Determine the (X, Y) coordinate at the center of the cell enclosing the given text.  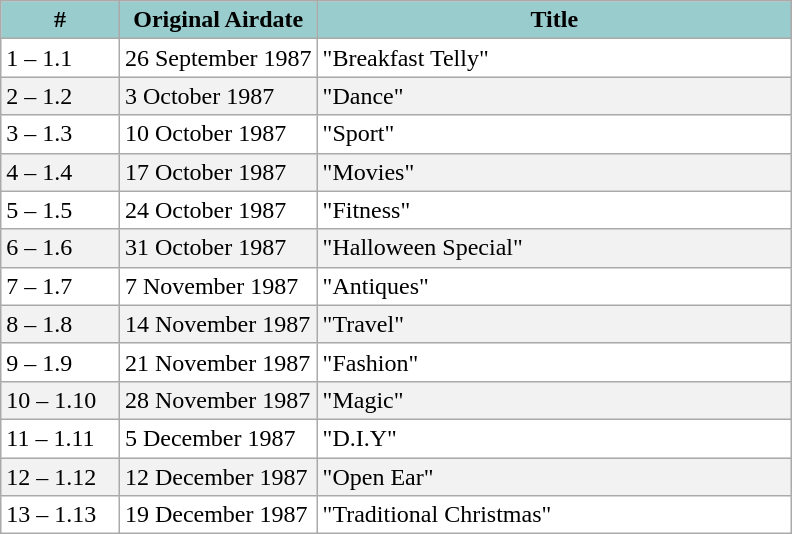
"Magic" (554, 400)
5 December 1987 (218, 438)
11 – 1.11 (60, 438)
9 – 1.9 (60, 362)
19 December 1987 (218, 515)
28 November 1987 (218, 400)
"Fashion" (554, 362)
10 October 1987 (218, 134)
31 October 1987 (218, 248)
8 – 1.8 (60, 324)
26 September 1987 (218, 58)
7 November 1987 (218, 286)
3 – 1.3 (60, 134)
24 October 1987 (218, 210)
17 October 1987 (218, 172)
1 – 1.1 (60, 58)
14 November 1987 (218, 324)
12 December 1987 (218, 477)
"Breakfast Telly" (554, 58)
"Open Ear" (554, 477)
5 – 1.5 (60, 210)
10 – 1.10 (60, 400)
"Travel" (554, 324)
3 October 1987 (218, 96)
6 – 1.6 (60, 248)
# (60, 20)
"Sport" (554, 134)
"Halloween Special" (554, 248)
"Dance" (554, 96)
"D.I.Y" (554, 438)
2 – 1.2 (60, 96)
7 – 1.7 (60, 286)
12 – 1.12 (60, 477)
21 November 1987 (218, 362)
Original Airdate (218, 20)
"Traditional Christmas" (554, 515)
"Fitness" (554, 210)
"Movies" (554, 172)
"Antiques" (554, 286)
13 – 1.13 (60, 515)
Title (554, 20)
4 – 1.4 (60, 172)
